Detect which cell encompasses the target text, then output its (X, Y) center coordinate. 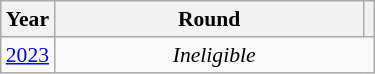
2023 (28, 55)
Round (209, 19)
Ineligible (214, 55)
Year (28, 19)
